Extract the (x, y) coordinate from the center of the cell holding the provided text.  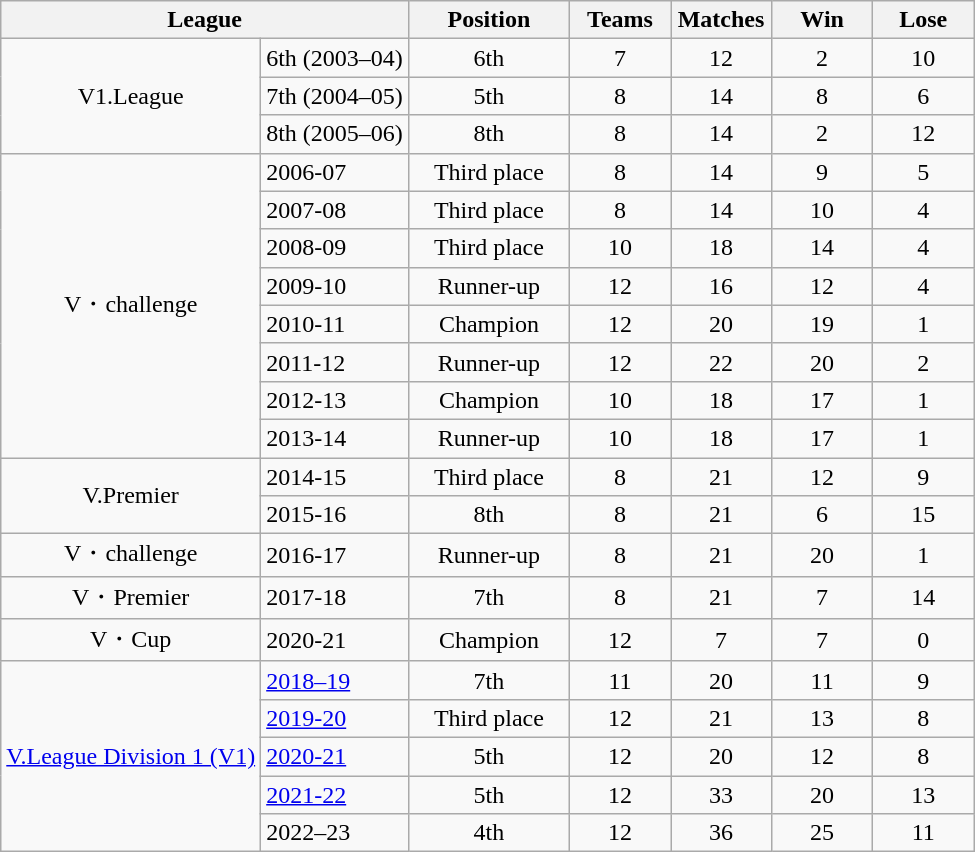
7th (2004–05) (335, 96)
Matches (722, 20)
V・Premier (131, 598)
2021-22 (335, 795)
2018–19 (335, 680)
League (205, 20)
V1.League (131, 96)
2012-13 (335, 400)
V.League Division 1 (V1) (131, 756)
Position (488, 20)
Teams (620, 20)
19 (822, 324)
6th (2003–04) (335, 58)
V・Cup (131, 640)
2013-14 (335, 438)
2008-09 (335, 248)
2014-15 (335, 477)
2016-17 (335, 556)
2010-11 (335, 324)
25 (822, 833)
36 (722, 833)
2007-08 (335, 210)
5 (924, 172)
2011-12 (335, 362)
2022–23 (335, 833)
0 (924, 640)
4th (488, 833)
33 (722, 795)
15 (924, 515)
2017-18 (335, 598)
2019-20 (335, 718)
V.Premier (131, 496)
8th (2005–06) (335, 134)
Win (822, 20)
16 (722, 286)
2006-07 (335, 172)
6th (488, 58)
2009-10 (335, 286)
22 (722, 362)
Lose (924, 20)
2015-16 (335, 515)
